Search for the cell housing the specified text and yield its (X, Y) center coordinate. 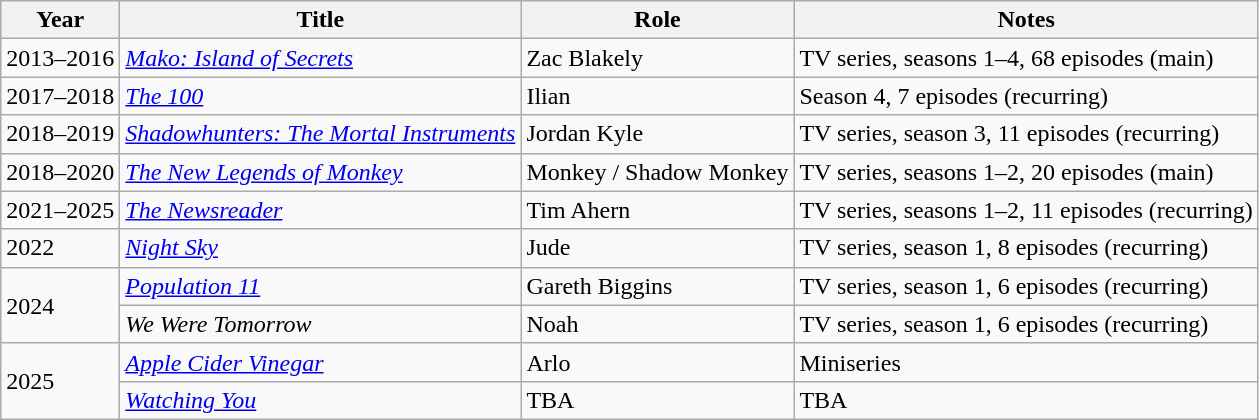
Jordan Kyle (658, 134)
The Newsreader (320, 210)
The 100 (320, 96)
Gareth Biggins (658, 286)
Night Sky (320, 248)
Mako: Island of Secrets (320, 58)
Season 4, 7 episodes (recurring) (1026, 96)
Monkey / Shadow Monkey (658, 172)
2013–2016 (60, 58)
TV series, seasons 1–2, 20 episodes (main) (1026, 172)
We Were Tomorrow (320, 324)
TV series, seasons 1–2, 11 episodes (recurring) (1026, 210)
Zac Blakely (658, 58)
2024 (60, 305)
Miniseries (1026, 362)
Noah (658, 324)
2018–2019 (60, 134)
Notes (1026, 20)
Apple Cider Vinegar (320, 362)
Jude (658, 248)
Title (320, 20)
Watching You (320, 400)
2017–2018 (60, 96)
Ilian (658, 96)
Tim Ahern (658, 210)
The New Legends of Monkey (320, 172)
TV series, season 1, 8 episodes (recurring) (1026, 248)
TV series, seasons 1–4, 68 episodes (main) (1026, 58)
2025 (60, 381)
Role (658, 20)
Shadowhunters: The Mortal Instruments (320, 134)
Arlo (658, 362)
2018–2020 (60, 172)
2021–2025 (60, 210)
Population 11 (320, 286)
Year (60, 20)
2022 (60, 248)
TV series, season 3, 11 episodes (recurring) (1026, 134)
